Return the [x, y] coordinate for the center point of the cell that contains the specified text.  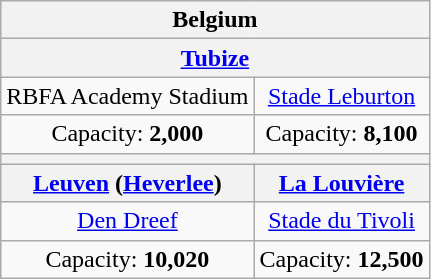
Capacity: 10,020 [128, 259]
Belgium [215, 20]
Stade du Tivoli [342, 221]
RBFA Academy Stadium [128, 96]
Capacity: 8,100 [342, 134]
La Louvière [342, 183]
Den Dreef [128, 221]
Leuven (Heverlee) [128, 183]
Capacity: 2,000 [128, 134]
Capacity: 12,500 [342, 259]
Stade Leburton [342, 96]
Tubize [215, 58]
